Pinpoint the cell where the given text exists, returning its (X, Y) midpoint coordinate. 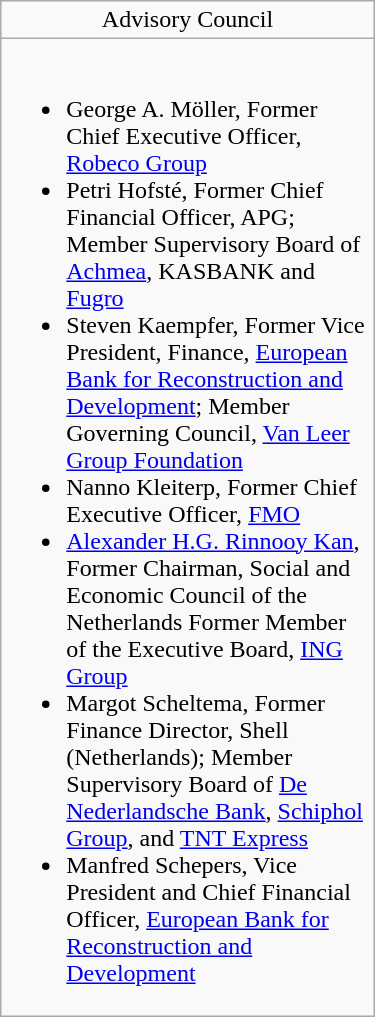
Advisory Council (188, 20)
